Output the [x, y] coordinate of the center of the cell containing the given text.  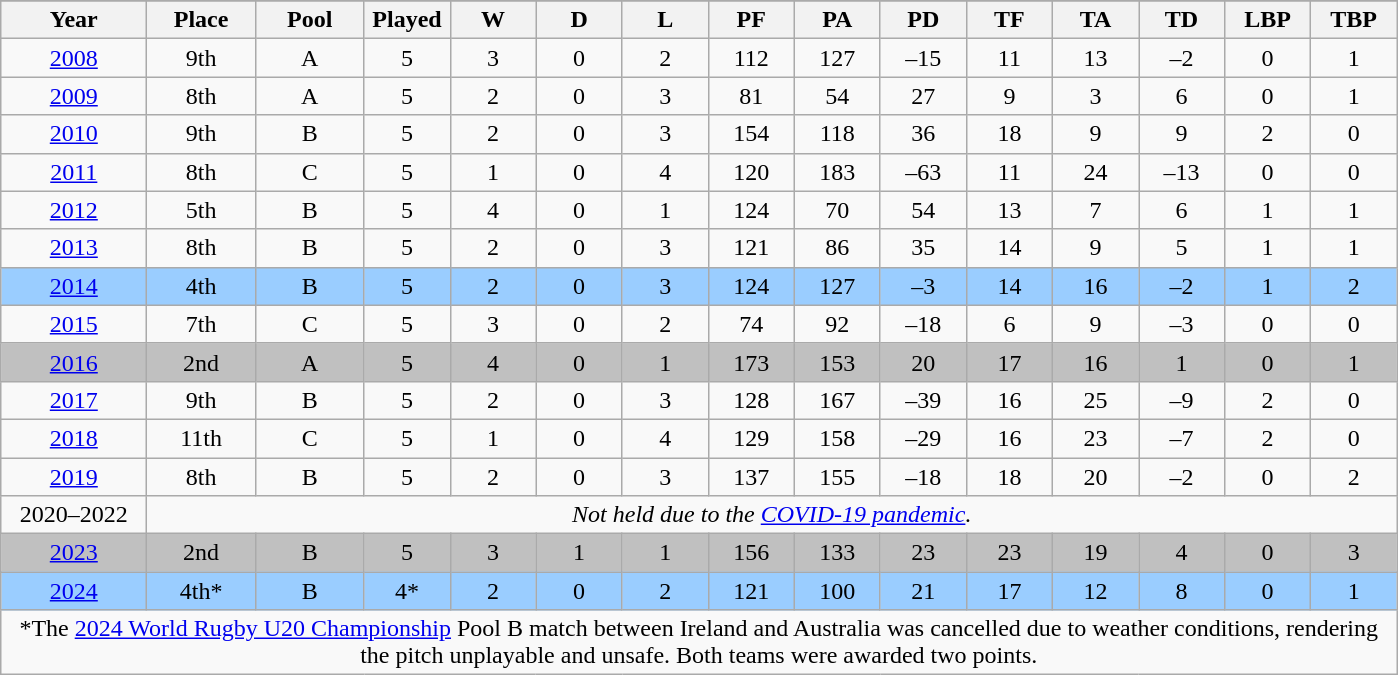
70 [837, 210]
Year [74, 20]
Place [202, 20]
173 [751, 362]
74 [751, 324]
2019 [74, 477]
L [665, 20]
2011 [74, 172]
–13 [1181, 172]
–7 [1181, 438]
4th* [202, 591]
35 [923, 248]
D [579, 20]
86 [837, 248]
92 [837, 324]
2023 [74, 553]
156 [751, 553]
128 [751, 400]
2015 [74, 324]
81 [751, 96]
5th [202, 210]
118 [837, 134]
183 [837, 172]
11th [202, 438]
2024 [74, 591]
2018 [74, 438]
Pool [310, 20]
2009 [74, 96]
2012 [74, 210]
2016 [74, 362]
–29 [923, 438]
PF [751, 20]
137 [751, 477]
–9 [1181, 400]
2020–2022 [74, 515]
154 [751, 134]
8 [1181, 591]
153 [837, 362]
158 [837, 438]
2010 [74, 134]
4* [407, 591]
112 [751, 58]
100 [837, 591]
4th [202, 286]
LBP [1268, 20]
Not held due to the COVID-19 pandemic. [772, 515]
TA [1095, 20]
Played [407, 20]
PA [837, 20]
120 [751, 172]
TBP [1354, 20]
7 [1095, 210]
2014 [74, 286]
TD [1181, 20]
36 [923, 134]
27 [923, 96]
167 [837, 400]
25 [1095, 400]
–39 [923, 400]
2017 [74, 400]
21 [923, 591]
TF [1009, 20]
2008 [74, 58]
129 [751, 438]
24 [1095, 172]
19 [1095, 553]
7th [202, 324]
2013 [74, 248]
155 [837, 477]
133 [837, 553]
–63 [923, 172]
W [493, 20]
–15 [923, 58]
PD [923, 20]
12 [1095, 591]
